For the text-containing cell, return its midpoint in (x, y) coordinate format. 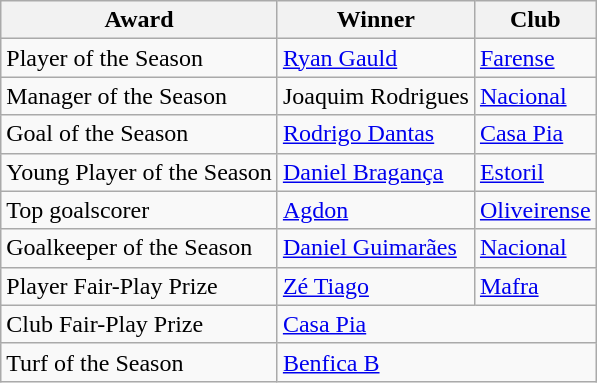
Benfica B (436, 362)
Mafra (535, 286)
Player Fair-Play Prize (140, 286)
Ryan Gauld (376, 58)
Winner (376, 20)
Zé Tiago (376, 286)
Oliveirense (535, 210)
Rodrigo Dantas (376, 134)
Young Player of the Season (140, 172)
Award (140, 20)
Estoril (535, 172)
Club Fair-Play Prize (140, 324)
Agdon (376, 210)
Joaquim Rodrigues (376, 96)
Daniel Guimarães (376, 248)
Club (535, 20)
Goal of the Season (140, 134)
Turf of the Season (140, 362)
Daniel Bragança (376, 172)
Goalkeeper of the Season (140, 248)
Top goalscorer (140, 210)
Player of the Season (140, 58)
Manager of the Season (140, 96)
Farense (535, 58)
